Scan for the cell matching the given text and deliver its (X, Y) coordinate at center. 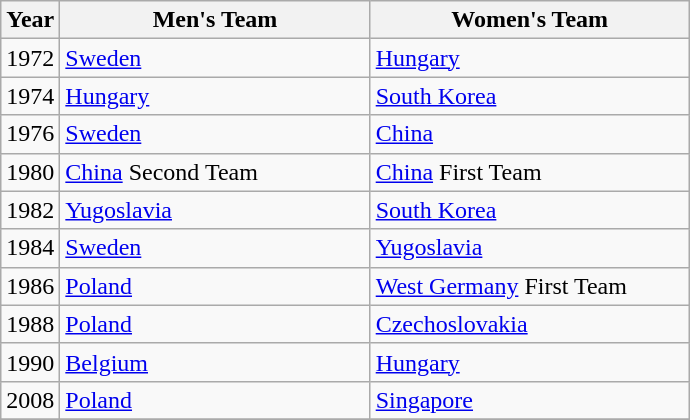
1984 (30, 248)
Czechoslovakia (530, 324)
2008 (30, 400)
China (530, 134)
1974 (30, 96)
1976 (30, 134)
West Germany First Team (530, 286)
1980 (30, 172)
Women's Team (530, 20)
Belgium (215, 362)
Men's Team (215, 20)
1972 (30, 58)
Singapore (530, 400)
1988 (30, 324)
Year (30, 20)
1986 (30, 286)
1990 (30, 362)
1982 (30, 210)
China First Team (530, 172)
China Second Team (215, 172)
